Provide the (x, y) coordinate of the cell's center where the given text is located.  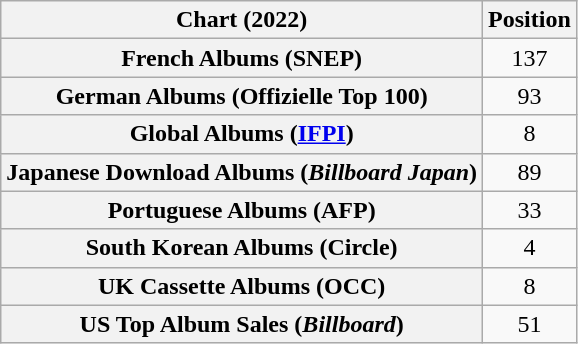
4 (530, 248)
Chart (2022) (242, 20)
French Albums (SNEP) (242, 58)
89 (530, 172)
German Albums (Offizielle Top 100) (242, 96)
Global Albums (IFPI) (242, 134)
Position (530, 20)
South Korean Albums (Circle) (242, 248)
US Top Album Sales (Billboard) (242, 324)
137 (530, 58)
Japanese Download Albums (Billboard Japan) (242, 172)
51 (530, 324)
UK Cassette Albums (OCC) (242, 286)
33 (530, 210)
Portuguese Albums (AFP) (242, 210)
93 (530, 96)
